From the cell containing the given text, extract its center point as (X, Y) coordinate. 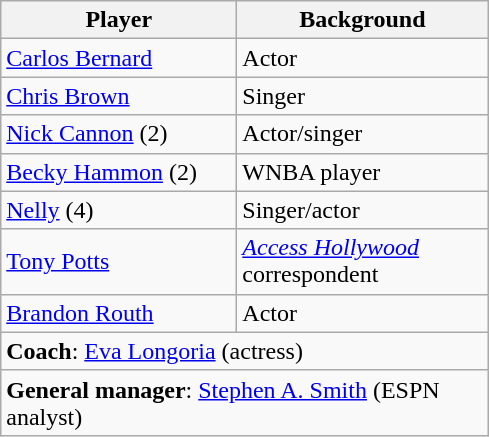
Access Hollywood correspondent (362, 262)
Tony Potts (119, 262)
Brandon Routh (119, 313)
Chris Brown (119, 96)
Nelly (4) (119, 210)
Carlos Bernard (119, 58)
Becky Hammon (2) (119, 172)
Coach: Eva Longoria (actress) (244, 351)
Singer (362, 96)
WNBA player (362, 172)
Background (362, 20)
Nick Cannon (2) (119, 134)
Actor/singer (362, 134)
Singer/actor (362, 210)
Player (119, 20)
General manager: Stephen A. Smith (ESPN analyst) (244, 402)
